From the cell containing the given text, extract its center point as (X, Y) coordinate. 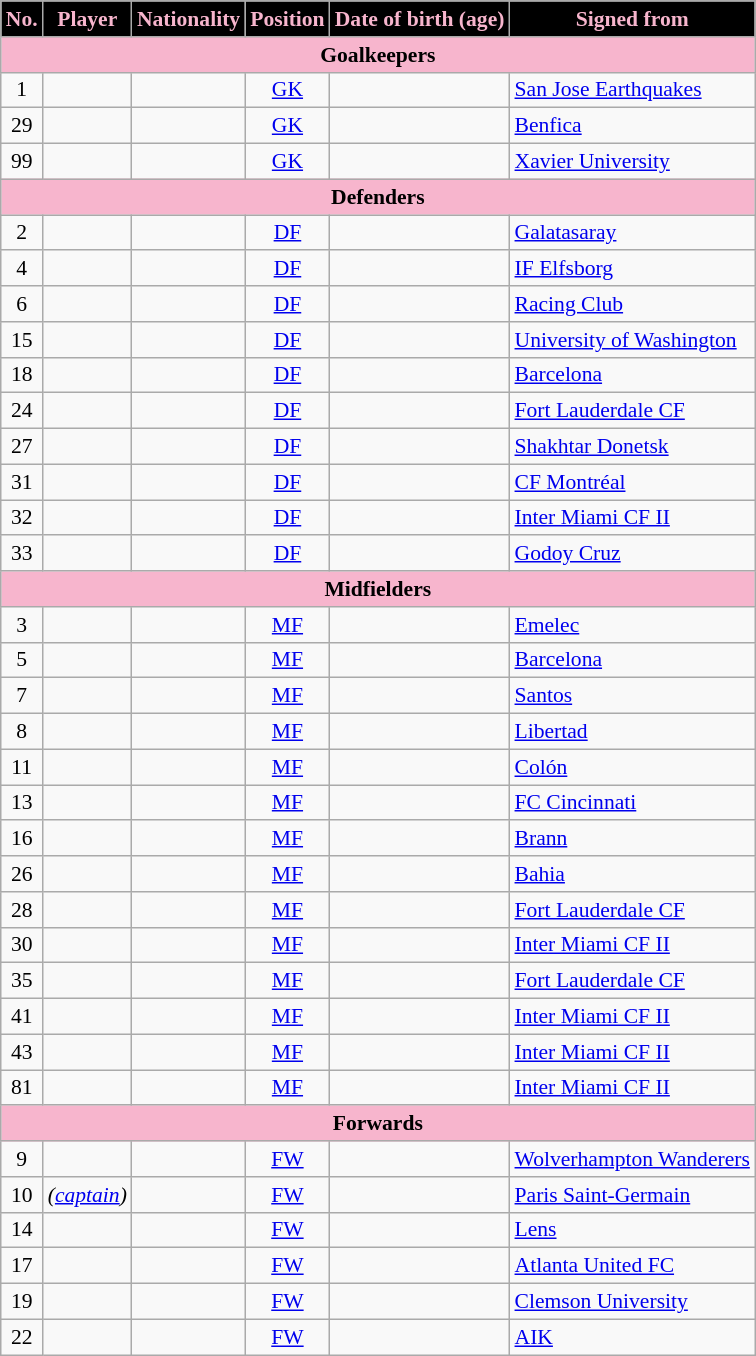
Colón (632, 767)
41 (22, 1017)
CF Montréal (632, 482)
Clemson University (632, 1302)
10 (22, 1195)
Defenders (378, 197)
9 (22, 1159)
17 (22, 1266)
5 (22, 660)
Atlanta United FC (632, 1266)
Godoy Cruz (632, 554)
35 (22, 981)
San Jose Earthquakes (632, 90)
(captain) (88, 1195)
30 (22, 945)
43 (22, 1052)
6 (22, 304)
FC Cincinnati (632, 803)
Lens (632, 1230)
3 (22, 625)
University of Washington (632, 340)
Brann (632, 839)
14 (22, 1230)
Midfielders (378, 589)
99 (22, 162)
15 (22, 340)
Libertad (632, 732)
Xavier University (632, 162)
Position (287, 19)
18 (22, 375)
Paris Saint-Germain (632, 1195)
27 (22, 447)
AIK (632, 1337)
Wolverhampton Wanderers (632, 1159)
24 (22, 411)
8 (22, 732)
Player (88, 19)
16 (22, 839)
Bahia (632, 874)
Nationality (188, 19)
81 (22, 1088)
7 (22, 696)
Date of birth (age) (420, 19)
33 (22, 554)
No. (22, 19)
29 (22, 126)
1 (22, 90)
28 (22, 910)
31 (22, 482)
19 (22, 1302)
Signed from (632, 19)
IF Elfsborg (632, 269)
Emelec (632, 625)
Benfica (632, 126)
Shakhtar Donetsk (632, 447)
26 (22, 874)
Forwards (378, 1124)
Racing Club (632, 304)
11 (22, 767)
2 (22, 233)
Goalkeepers (378, 55)
13 (22, 803)
22 (22, 1337)
32 (22, 518)
Galatasaray (632, 233)
4 (22, 269)
Santos (632, 696)
